Return [X, Y] of the center of cell containing provided text 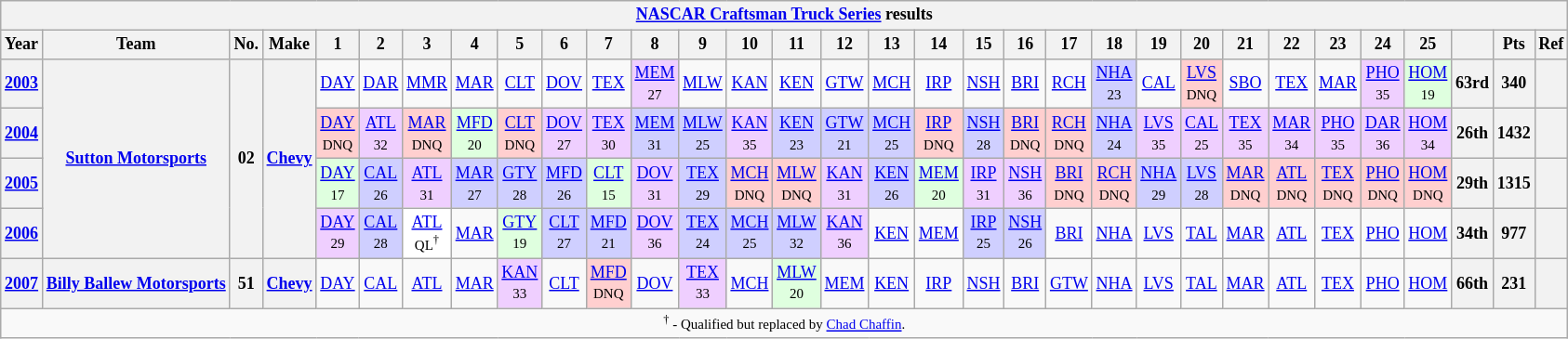
11 [796, 45]
MLWDNQ [796, 183]
ATLDNQ [1292, 183]
10 [750, 45]
63rd [1473, 84]
ATL31 [428, 183]
KAN35 [750, 134]
DOV36 [655, 233]
6 [565, 45]
2003 [22, 84]
2 [381, 45]
DAY29 [338, 233]
18 [1114, 45]
KEN23 [796, 134]
GTY19 [520, 233]
977 [1514, 233]
1432 [1514, 134]
LVS28 [1202, 183]
MFDDNQ [608, 283]
Make [289, 45]
51 [246, 283]
NSH28 [984, 134]
7 [608, 45]
CLT27 [565, 233]
22 [1292, 45]
Pts [1514, 45]
MLW20 [796, 283]
Year [22, 45]
15 [984, 45]
DOV31 [655, 183]
9 [703, 45]
MFD20 [474, 134]
CLTDNQ [520, 134]
4 [474, 45]
NHA29 [1159, 183]
2004 [22, 134]
MFD26 [565, 183]
KAN36 [844, 233]
17 [1070, 45]
2007 [22, 283]
2006 [22, 233]
26th [1473, 134]
SBO [1245, 84]
TEX24 [703, 233]
MLW [703, 84]
TEX29 [703, 183]
NSH36 [1025, 183]
MFD21 [608, 233]
Ref [1551, 45]
MEM27 [655, 84]
ATLQL† [428, 233]
TEX33 [703, 283]
CAL28 [381, 233]
5 [520, 45]
19 [1159, 45]
Billy Ballew Motorsports [136, 283]
DAR [381, 84]
NHA23 [1114, 84]
LVS35 [1159, 134]
PHODNQ [1382, 183]
MCHDNQ [750, 183]
HOM19 [1428, 84]
NSH26 [1025, 233]
340 [1514, 84]
13 [892, 45]
16 [1025, 45]
ATL32 [381, 134]
HOM34 [1428, 134]
GTY28 [520, 183]
TEX35 [1245, 134]
MMR [428, 84]
21 [1245, 45]
KAN [750, 84]
KAN33 [520, 283]
DAYDNQ [338, 134]
KAN31 [844, 183]
MAR27 [474, 183]
RCH [1070, 84]
NASCAR Craftsman Truck Series results [785, 15]
66th [1473, 283]
MEM31 [655, 134]
8 [655, 45]
CAL26 [381, 183]
Sutton Motorsports [136, 158]
NHA24 [1114, 134]
29th [1473, 183]
23 [1338, 45]
LVSDNQ [1202, 84]
MLW25 [703, 134]
12 [844, 45]
2005 [22, 183]
MEM20 [938, 183]
DAR36 [1382, 134]
KEN26 [892, 183]
† - Qualified but replaced by Chad Chaffin. [785, 323]
20 [1202, 45]
25 [1428, 45]
TEX30 [608, 134]
IRP25 [984, 233]
MLW32 [796, 233]
IRPDNQ [938, 134]
14 [938, 45]
No. [246, 45]
TEXDNQ [1338, 183]
HOMDNQ [1428, 183]
1 [338, 45]
34th [1473, 233]
231 [1514, 283]
DOV27 [565, 134]
IRP31 [984, 183]
CAL25 [1202, 134]
MAR34 [1292, 134]
DAY17 [338, 183]
1315 [1514, 183]
02 [246, 158]
24 [1382, 45]
CLT15 [608, 183]
GTW21 [844, 134]
3 [428, 45]
Team [136, 45]
